Return [X, Y] of the center of cell containing provided text 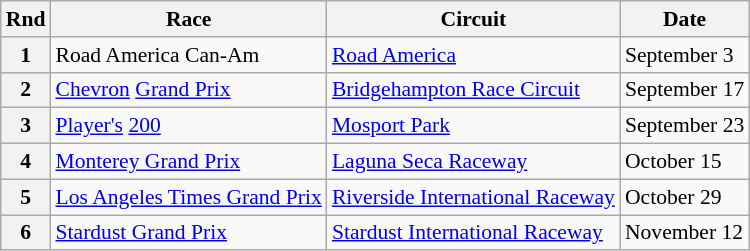
Riverside International Raceway [474, 197]
Los Angeles Times Grand Prix [188, 197]
September 23 [684, 126]
2 [26, 90]
6 [26, 233]
September 3 [684, 55]
Mosport Park [474, 126]
Monterey Grand Prix [188, 162]
Bridgehampton Race Circuit [474, 90]
Rnd [26, 19]
Chevron Grand Prix [188, 90]
Stardust Grand Prix [188, 233]
October 15 [684, 162]
Player's 200 [188, 126]
4 [26, 162]
Road America Can-Am [188, 55]
Race [188, 19]
5 [26, 197]
3 [26, 126]
Circuit [474, 19]
November 12 [684, 233]
October 29 [684, 197]
1 [26, 55]
September 17 [684, 90]
Laguna Seca Raceway [474, 162]
Road America [474, 55]
Date [684, 19]
Stardust International Raceway [474, 233]
